Return the (X, Y) coordinate for the center point of the cell that contains the specified text.  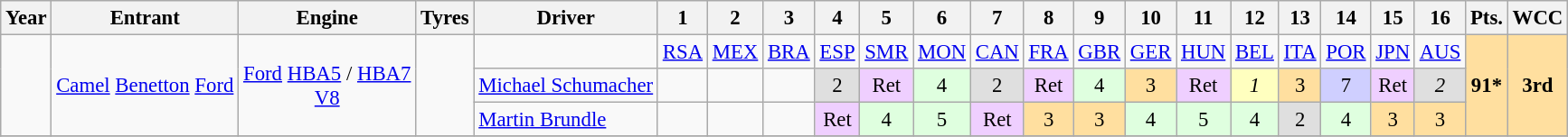
Year (26, 18)
12 (1255, 18)
16 (1440, 18)
MON (942, 52)
Engine (327, 18)
JPN (1393, 52)
Entrant (145, 18)
15 (1393, 18)
CAN (997, 52)
ESP (837, 52)
WCC (1537, 18)
BRA (789, 52)
91* (1487, 87)
14 (1346, 18)
13 (1300, 18)
RSA (682, 52)
Pts. (1487, 18)
8 (1049, 18)
ITA (1300, 52)
SMR (886, 52)
Tyres (445, 18)
Martin Brundle (566, 120)
AUS (1440, 52)
BEL (1255, 52)
6 (942, 18)
Driver (566, 18)
GER (1150, 52)
9 (1100, 18)
POR (1346, 52)
11 (1204, 18)
Camel Benetton Ford (145, 87)
FRA (1049, 52)
GBR (1100, 52)
Michael Schumacher (566, 86)
Ford HBA5 / HBA7V8 (327, 87)
3rd (1537, 87)
MEX (734, 52)
HUN (1204, 52)
10 (1150, 18)
